Scan for the cell matching the given text and deliver its [X, Y] coordinate at center. 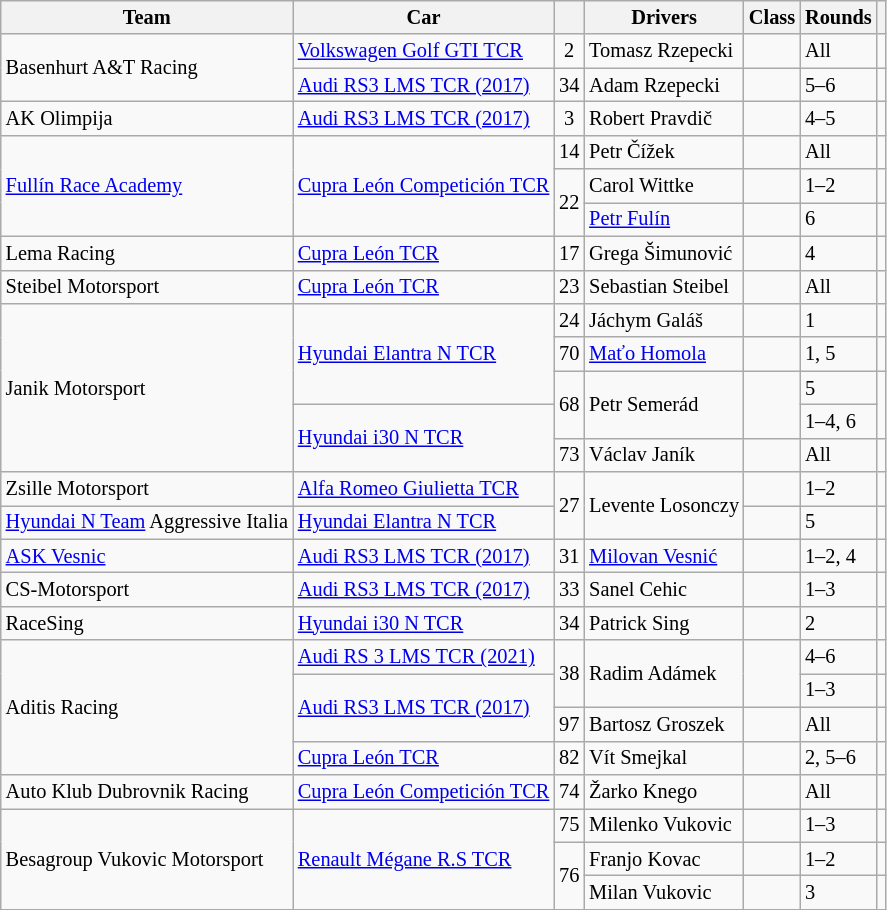
1–4, 6 [838, 421]
Steibel Motorsport [147, 287]
Basenhurt A&T Racing [147, 68]
Aditis Racing [147, 708]
4 [838, 253]
4–6 [838, 657]
Milenko Vukovic [664, 825]
Robert Pravdič [664, 118]
Levente Losonczy [664, 506]
CS-Motorsport [147, 589]
68 [569, 404]
33 [569, 589]
5–6 [838, 85]
Renault Mégane R.S TCR [424, 858]
24 [569, 320]
73 [569, 455]
Class [772, 17]
Milovan Vesnić [664, 556]
Žarko Knego [664, 791]
Drivers [664, 17]
Václav Janík [664, 455]
4–5 [838, 118]
Adam Rzepecki [664, 85]
Jáchym Galáš [664, 320]
Rounds [838, 17]
Car [424, 17]
70 [569, 354]
Auto Klub Dubrovnik Racing [147, 791]
Petr Fulín [664, 219]
76 [569, 876]
23 [569, 287]
74 [569, 791]
1 [838, 320]
82 [569, 758]
Bartosz Groszek [664, 724]
Hyundai N Team Aggressive Italia [147, 522]
AK Olimpija [147, 118]
22 [569, 202]
27 [569, 506]
Petr Čížek [664, 152]
Petr Semerád [664, 404]
Radim Adámek [664, 674]
Fullín Race Academy [147, 186]
RaceSing [147, 623]
17 [569, 253]
Tomasz Rzepecki [664, 51]
Zsille Motorsport [147, 489]
Sebastian Steibel [664, 287]
Team [147, 17]
Volkswagen Golf GTI TCR [424, 51]
Alfa Romeo Giulietta TCR [424, 489]
Carol Wittke [664, 186]
Franjo Kovac [664, 859]
Maťo Homola [664, 354]
Janik Motorsport [147, 387]
6 [838, 219]
97 [569, 724]
1, 5 [838, 354]
ASK Vesnic [147, 556]
Audi RS 3 LMS TCR (2021) [424, 657]
Milan Vukovic [664, 892]
Lema Racing [147, 253]
Grega Šimunović [664, 253]
Sanel Cehic [664, 589]
Besagroup Vukovic Motorsport [147, 858]
31 [569, 556]
38 [569, 674]
Vít Smejkal [664, 758]
75 [569, 825]
Patrick Sing [664, 623]
2, 5–6 [838, 758]
14 [569, 152]
1–2, 4 [838, 556]
